Capture the cell that displays the provided text and extract its [x, y] central coordinate. 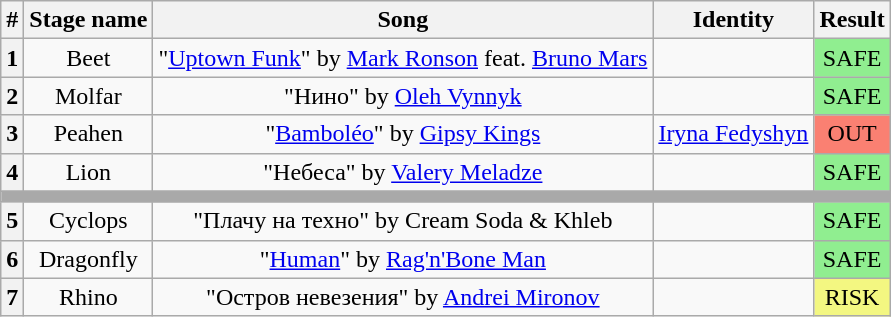
"Остров невезения" by Andrei Mironov [403, 297]
Song [403, 20]
3 [12, 134]
"Human" by Rag'n'Bone Man [403, 259]
# [12, 20]
6 [12, 259]
Cyclops [88, 221]
Beet [88, 58]
Rhino [88, 297]
5 [12, 221]
Dragonfly [88, 259]
Iryna Fedyshyn [734, 134]
Peahen [88, 134]
Identity [734, 20]
2 [12, 96]
7 [12, 297]
"Нино" by Oleh Vynnyk [403, 96]
"Плачу на техно" by Cream Soda & Khleb [403, 221]
Stage name [88, 20]
Lion [88, 172]
Result [852, 20]
Molfar [88, 96]
OUT [852, 134]
"Bamboléo" by Gipsy Kings [403, 134]
"Небеса" by Valery Meladze [403, 172]
1 [12, 58]
4 [12, 172]
RISK [852, 297]
"Uptown Funk" by Mark Ronson feat. Bruno Mars [403, 58]
